Find where the given text appears and provide that cell's center as (x, y) coordinate. 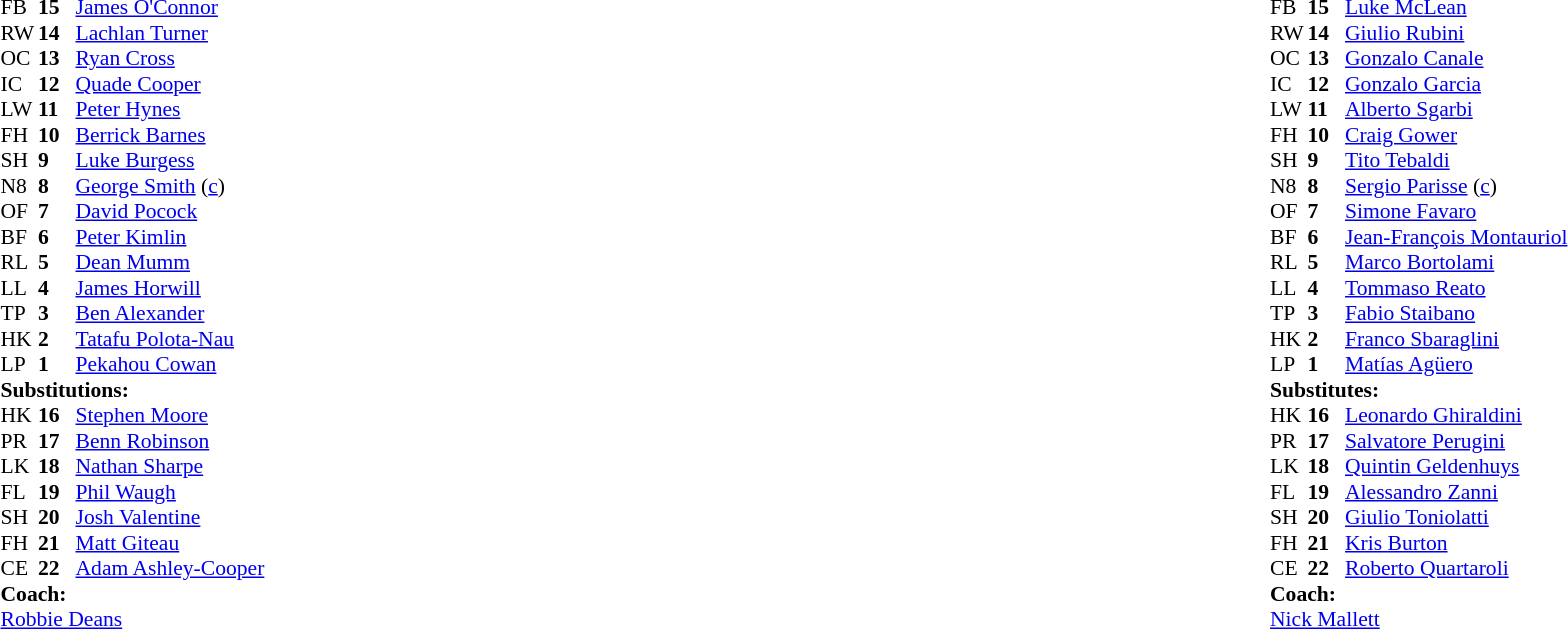
Phil Waugh (170, 492)
Alberto Sgarbi (1456, 109)
Salvatore Perugini (1456, 441)
Sergio Parisse (c) (1456, 186)
Adam Ashley-Cooper (170, 569)
Nathan Sharpe (170, 467)
George Smith (c) (170, 186)
Gonzalo Canale (1456, 59)
Lachlan Turner (170, 33)
Giulio Rubini (1456, 33)
Pekahou Cowan (170, 365)
Simone Favaro (1456, 211)
James Horwill (170, 288)
Tatafu Polota-Nau (170, 339)
Dean Mumm (170, 263)
Ryan Cross (170, 59)
Matt Giteau (170, 543)
Craig Gower (1456, 135)
David Pocock (170, 211)
Kris Burton (1456, 543)
Ben Alexander (170, 313)
Marco Bortolami (1456, 263)
Substitutions: (132, 390)
Alessandro Zanni (1456, 492)
Jean-François Montauriol (1456, 237)
Fabio Staibano (1456, 313)
Franco Sbaraglini (1456, 339)
Peter Kimlin (170, 237)
Luke Burgess (170, 161)
Stephen Moore (170, 415)
Berrick Barnes (170, 135)
Tito Tebaldi (1456, 161)
Quade Cooper (170, 84)
Quintin Geldenhuys (1456, 467)
Substitutes: (1418, 390)
Tommaso Reato (1456, 288)
Roberto Quartaroli (1456, 569)
Leonardo Ghiraldini (1456, 415)
Benn Robinson (170, 441)
Giulio Toniolatti (1456, 517)
Gonzalo Garcia (1456, 84)
Josh Valentine (170, 517)
Peter Hynes (170, 109)
Matías Agüero (1456, 365)
